Scan for the cell matching the given text and deliver its [X, Y] coordinate at center. 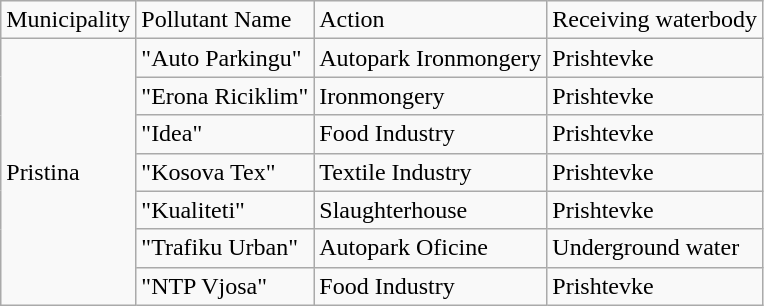
"Idea" [225, 134]
"Kualiteti" [225, 210]
Action [430, 20]
Pristina [68, 172]
Slaughterhouse [430, 210]
Pollutant Name [225, 20]
Receiving waterbody [655, 20]
Underground water [655, 248]
"Erona Riciklim" [225, 96]
Autopark Oficine [430, 248]
"NTP Vjosa" [225, 286]
Ironmongery [430, 96]
"Auto Parkingu" [225, 58]
Textile Industry [430, 172]
Municipality [68, 20]
Autopark Ironmongery [430, 58]
"Kosova Tex" [225, 172]
"Trafiku Urban" [225, 248]
